Pinpoint the cell where the given text exists, returning its [x, y] midpoint coordinate. 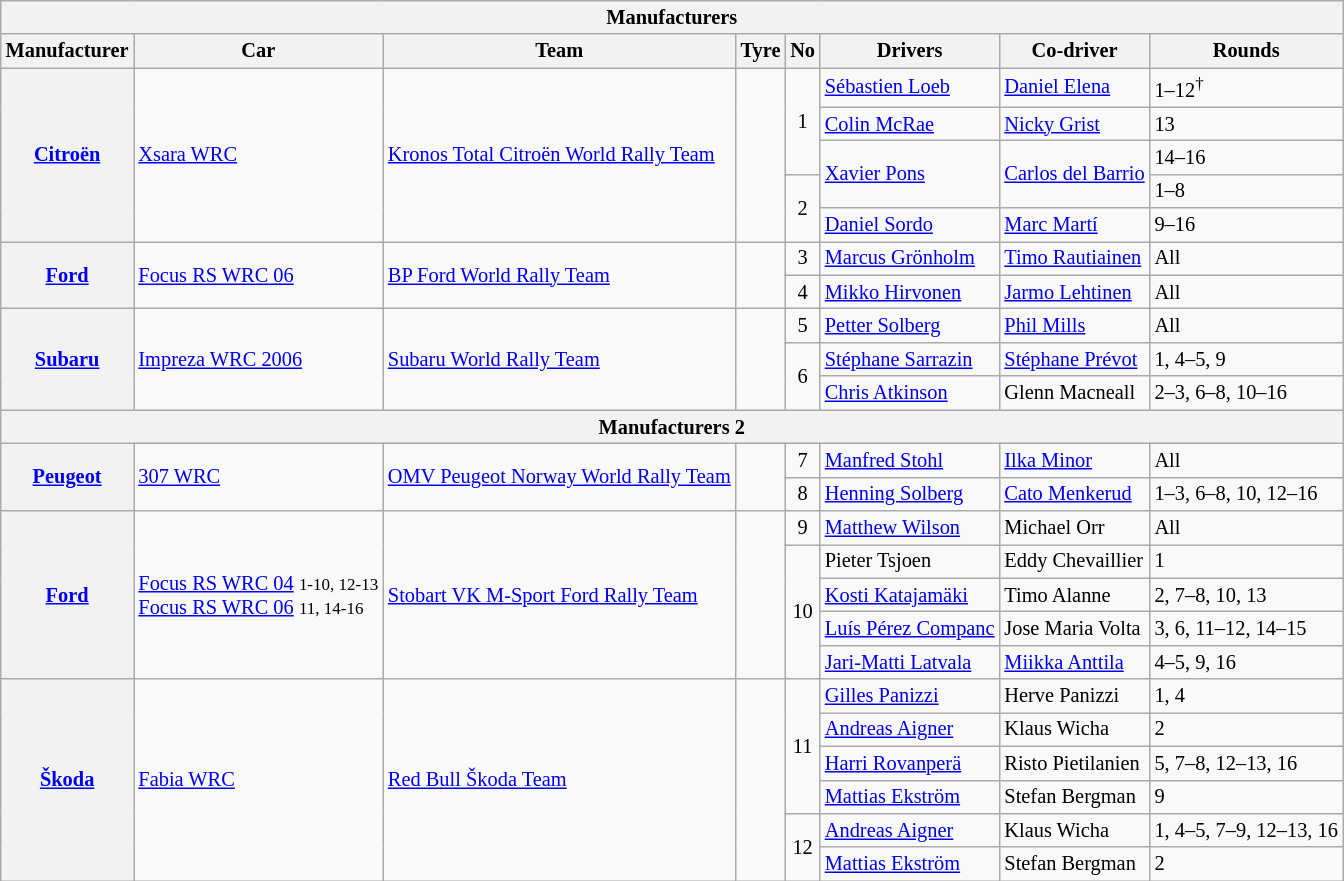
Michael Orr [1074, 527]
Manfred Stohl [910, 460]
3 [802, 258]
Jose Maria Volta [1074, 628]
3, 6, 11–12, 14–15 [1246, 628]
Matthew Wilson [910, 527]
Kosti Katajamäki [910, 595]
Marcus Grönholm [910, 258]
Pieter Tsjoen [910, 561]
1–3, 6–8, 10, 12–16 [1246, 494]
Petter Solberg [910, 326]
11 [802, 746]
Impreza WRC 2006 [258, 360]
Škoda [68, 780]
Manufacturers 2 [672, 427]
6 [802, 376]
Stéphane Prévot [1074, 359]
Focus RS WRC 06 [258, 274]
1, 4–5, 7–9, 12–13, 16 [1246, 830]
Daniel Elena [1074, 88]
Harri Rovanperä [910, 763]
Car [258, 51]
Glenn Macneall [1074, 393]
Fabia WRC [258, 780]
Colin McRae [910, 124]
Kronos Total Citroën World Rally Team [560, 155]
5, 7–8, 12–13, 16 [1246, 763]
Chris Atkinson [910, 393]
Mikko Hirvonen [910, 292]
Herve Panizzi [1074, 696]
1, 4–5, 9 [1246, 359]
4 [802, 292]
Ilka Minor [1074, 460]
Phil Mills [1074, 326]
1–8 [1246, 191]
Miikka Anttila [1074, 662]
7 [802, 460]
4–5, 9, 16 [1246, 662]
12 [802, 846]
13 [1246, 124]
9–16 [1246, 225]
307 WRC [258, 476]
Jari-Matti Latvala [910, 662]
Manufacturers [672, 17]
2, 7–8, 10, 13 [1246, 595]
Stéphane Sarrazin [910, 359]
Marc Martí [1074, 225]
Manufacturer [68, 51]
No [802, 51]
Sébastien Loeb [910, 88]
Luís Pérez Companc [910, 628]
Daniel Sordo [910, 225]
1–12† [1246, 88]
Stobart VK M-Sport Ford Rally Team [560, 594]
Tyre [761, 51]
Citroën [68, 155]
Jarmo Lehtinen [1074, 292]
8 [802, 494]
Red Bull Škoda Team [560, 780]
Eddy Chevaillier [1074, 561]
Drivers [910, 51]
Carlos del Barrio [1074, 174]
Gilles Panizzi [910, 696]
BP Ford World Rally Team [560, 274]
14–16 [1246, 157]
Peugeot [68, 476]
Xavier Pons [910, 174]
Timo Alanne [1074, 595]
2–3, 6–8, 10–16 [1246, 393]
Henning Solberg [910, 494]
Focus RS WRC 04 1-10, 12-13Focus RS WRC 06 11, 14-16 [258, 594]
Timo Rautiainen [1074, 258]
Subaru World Rally Team [560, 360]
Risto Pietilanien [1074, 763]
Rounds [1246, 51]
10 [802, 612]
Xsara WRC [258, 155]
Cato Menkerud [1074, 494]
OMV Peugeot Norway World Rally Team [560, 476]
Team [560, 51]
Nicky Grist [1074, 124]
5 [802, 326]
Co-driver [1074, 51]
1, 4 [1246, 696]
Subaru [68, 360]
